Search for the cell housing the specified text and yield its (X, Y) center coordinate. 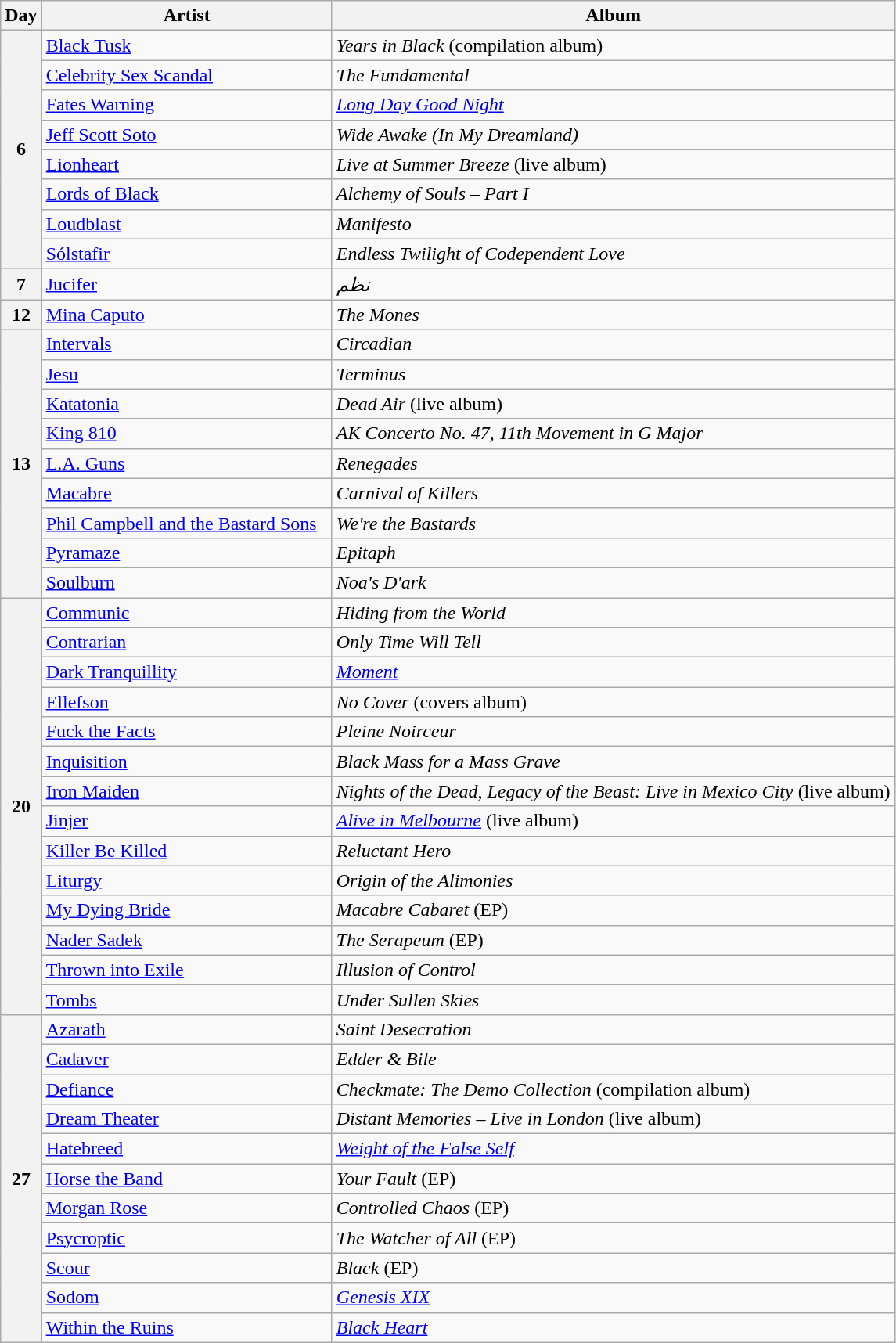
7 (21, 284)
Black (EP) (614, 1268)
Black Tusk (186, 45)
Weight of the False Self (614, 1149)
Phil Campbell and the Bastard Sons (186, 523)
Sodom (186, 1298)
Celebrity Sex Scandal (186, 75)
Morgan Rose (186, 1208)
Artist (186, 16)
The Serapeum (EP) (614, 940)
Epitaph (614, 553)
Manifesto (614, 224)
Jesu (186, 374)
Album (614, 16)
Thrown into Exile (186, 970)
Noa's D'ark (614, 582)
Alive in Melbourne (live album) (614, 821)
Hiding from the World (614, 613)
Reluctant Hero (614, 851)
Wide Awake (In My Dreamland) (614, 135)
We're the Bastards (614, 523)
The Mones (614, 315)
Jinjer (186, 821)
Lionheart (186, 164)
Sólstafir (186, 254)
Contrarian (186, 643)
No Cover (covers album) (614, 702)
Black Mass for a Mass Grave (614, 762)
AK Concerto No. 47, 11th Movement in G Major (614, 434)
Dream Theater (186, 1119)
Only Time Will Tell (614, 643)
13 (21, 463)
نظم (614, 284)
Live at Summer Breeze (live album) (614, 164)
Alchemy of Souls – Part I (614, 194)
Hatebreed (186, 1149)
Liturgy (186, 880)
Black Heart (614, 1327)
Loudblast (186, 224)
12 (21, 315)
Horse the Band (186, 1179)
Saint Desecration (614, 1029)
Katatonia (186, 404)
King 810 (186, 434)
Iron Maiden (186, 791)
Moment (614, 672)
20 (21, 806)
Fates Warning (186, 105)
Edder & Bile (614, 1059)
Day (21, 16)
Defiance (186, 1089)
Dead Air (live album) (614, 404)
Soulburn (186, 582)
Macabre Cabaret (EP) (614, 910)
Carnival of Killers (614, 493)
Distant Memories – Live in London (live album) (614, 1119)
Genesis XIX (614, 1298)
The Fundamental (614, 75)
Killer Be Killed (186, 851)
Circadian (614, 344)
Inquisition (186, 762)
Mina Caputo (186, 315)
Years in Black (compilation album) (614, 45)
Tombs (186, 999)
Your Fault (EP) (614, 1179)
Cadaver (186, 1059)
Renegades (614, 463)
Fuck the Facts (186, 732)
Jucifer (186, 284)
Origin of the Alimonies (614, 880)
Checkmate: The Demo Collection (compilation album) (614, 1089)
Illusion of Control (614, 970)
Intervals (186, 344)
Dark Tranquillity (186, 672)
Nader Sadek (186, 940)
Lords of Black (186, 194)
Psycroptic (186, 1238)
Long Day Good Night (614, 105)
Jeff Scott Soto (186, 135)
Macabre (186, 493)
Controlled Chaos (EP) (614, 1208)
Communic (186, 613)
27 (21, 1179)
Pleine Noirceur (614, 732)
My Dying Bride (186, 910)
Under Sullen Skies (614, 999)
Ellefson (186, 702)
The Watcher of All (EP) (614, 1238)
Within the Ruins (186, 1327)
Nights of the Dead, Legacy of the Beast: Live in Mexico City (live album) (614, 791)
Scour (186, 1268)
Azarath (186, 1029)
L.A. Guns (186, 463)
Endless Twilight of Codependent Love (614, 254)
Pyramaze (186, 553)
6 (21, 149)
Terminus (614, 374)
